Provide the [x, y] coordinate of the cell's center where the given text is located.  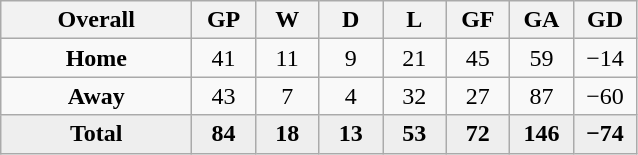
53 [414, 134]
21 [414, 58]
13 [351, 134]
43 [224, 96]
−60 [605, 96]
45 [478, 58]
W [287, 20]
Away [96, 96]
Home [96, 58]
11 [287, 58]
32 [414, 96]
41 [224, 58]
−14 [605, 58]
−74 [605, 134]
59 [542, 58]
D [351, 20]
72 [478, 134]
Total [96, 134]
9 [351, 58]
GA [542, 20]
GF [478, 20]
27 [478, 96]
18 [287, 134]
146 [542, 134]
87 [542, 96]
84 [224, 134]
GD [605, 20]
GP [224, 20]
4 [351, 96]
7 [287, 96]
Overall [96, 20]
L [414, 20]
